From the cell containing the given text, extract its center point as [x, y] coordinate. 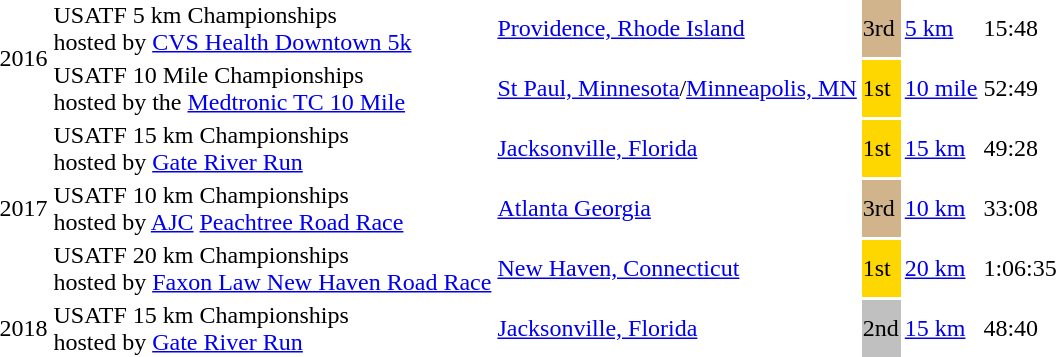
5 km [941, 28]
10 mile [941, 88]
USATF 5 km Championships hosted by CVS Health Downtown 5k [272, 28]
20 km [941, 268]
2nd [880, 328]
New Haven, Connecticut [677, 268]
Providence, Rhode Island [677, 28]
Atlanta Georgia [677, 208]
10 km [941, 208]
St Paul, Minnesota/Minneapolis, MN [677, 88]
USATF 10 km Championshipshosted by AJC Peachtree Road Race [272, 208]
USATF 20 km Championships hosted by Faxon Law New Haven Road Race [272, 268]
USATF 10 Mile Championshipshosted by the Medtronic TC 10 Mile [272, 88]
